Return the (x, y) coordinate for the center point of the cell that contains the specified text.  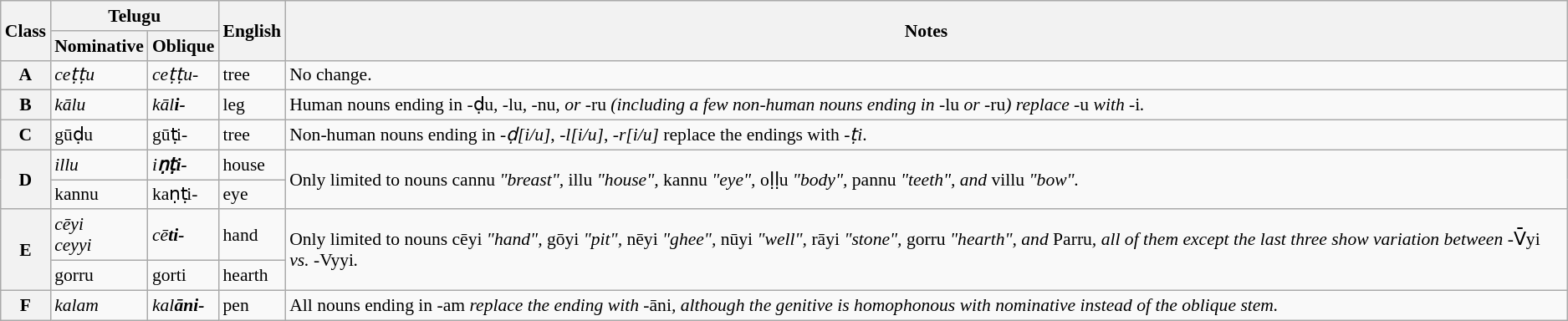
cēyiceyyi (99, 236)
B (25, 105)
C (25, 135)
Notes (926, 30)
All nouns ending in -am replace the ending with -āni, although the genitive is homophonous with nominative instead of the oblique stem. (926, 305)
eye (252, 195)
kāli- (184, 105)
gūṭi- (184, 135)
kālu (99, 105)
hand (252, 236)
ceṭṭu (99, 75)
A (25, 75)
Human nouns ending in -ḍu, -lu, -nu, or -ru (including a few non-human nouns ending in -lu or -ru) replace -u with -i. (926, 105)
kaṇṭi- (184, 195)
D (25, 179)
E (25, 251)
gūḍu (99, 135)
kalam (99, 305)
illu (99, 165)
cēti- (184, 236)
Class (25, 30)
leg (252, 105)
English (252, 30)
kalāni- (184, 305)
Nominative (99, 46)
pen (252, 305)
house (252, 165)
hearth (252, 276)
F (25, 305)
Telugu (134, 16)
gorti (184, 276)
kannu (99, 195)
No change. (926, 75)
Non-human nouns ending in -ḍ[i/u], -l[i/u], -r[i/u] replace the endings with -ṭi. (926, 135)
Oblique (184, 46)
ceṭṭu- (184, 75)
iṇṭi- (184, 165)
gorru (99, 276)
Only limited to nouns cannu "breast", illu "house", kannu "eye", oḷḷu "body", pannu "teeth", and villu "bow". (926, 179)
